Provide the [x, y] coordinate of the cell's center where the given text is located.  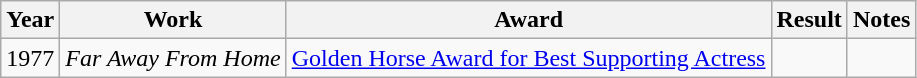
Award [528, 20]
Result [809, 20]
Year [30, 20]
1977 [30, 58]
Far Away From Home [173, 58]
Golden Horse Award for Best Supporting Actress [528, 58]
Notes [881, 20]
Work [173, 20]
